Extract the (X, Y) coordinate from the center of the cell holding the provided text.  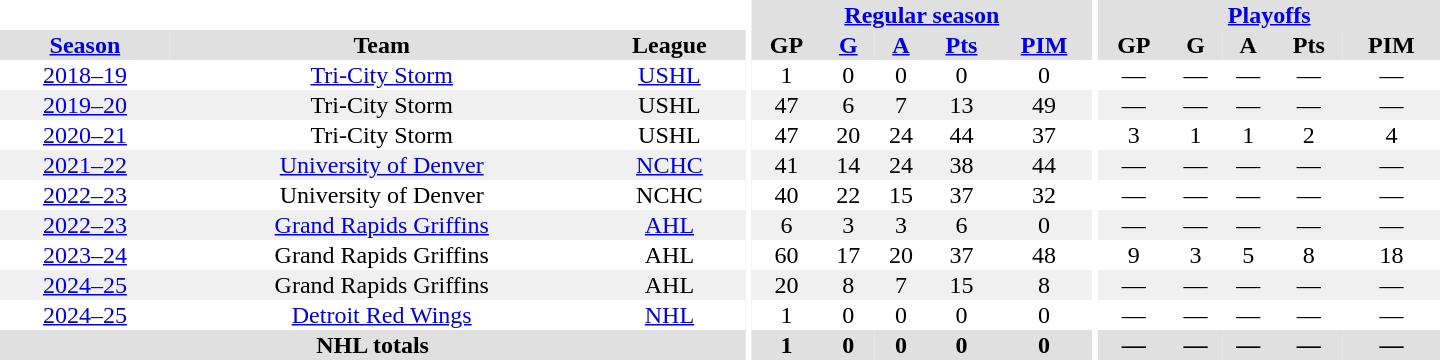
2019–20 (85, 105)
Season (85, 45)
Team (382, 45)
Regular season (922, 15)
2018–19 (85, 75)
14 (848, 165)
Detroit Red Wings (382, 315)
2020–21 (85, 135)
Playoffs (1269, 15)
32 (1044, 195)
NHL totals (372, 345)
49 (1044, 105)
League (670, 45)
38 (961, 165)
22 (848, 195)
NHL (670, 315)
18 (1392, 255)
48 (1044, 255)
9 (1134, 255)
4 (1392, 135)
40 (786, 195)
17 (848, 255)
60 (786, 255)
13 (961, 105)
5 (1248, 255)
2 (1309, 135)
2021–22 (85, 165)
2023–24 (85, 255)
41 (786, 165)
